Find where the given text appears and provide that cell's center as [x, y] coordinate. 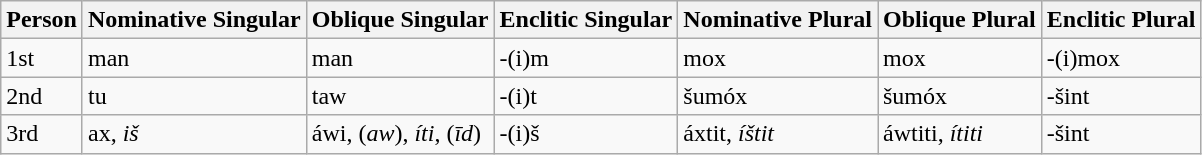
ax, iš [194, 134]
-(i)m [586, 58]
-(i)mox [1121, 58]
tu [194, 96]
-(i)t [586, 96]
Enclitic Singular [586, 20]
3rd [42, 134]
áxtit, íštit [778, 134]
taw [400, 96]
-(i)š [586, 134]
Oblique Plural [960, 20]
Person [42, 20]
Nominative Singular [194, 20]
Enclitic Plural [1121, 20]
Oblique Singular [400, 20]
Nominative Plural [778, 20]
áwi, (aw), íti, (īd) [400, 134]
1st [42, 58]
áwtiti, ítiti [960, 134]
2nd [42, 96]
